Pinpoint the cell where the given text exists, returning its (x, y) midpoint coordinate. 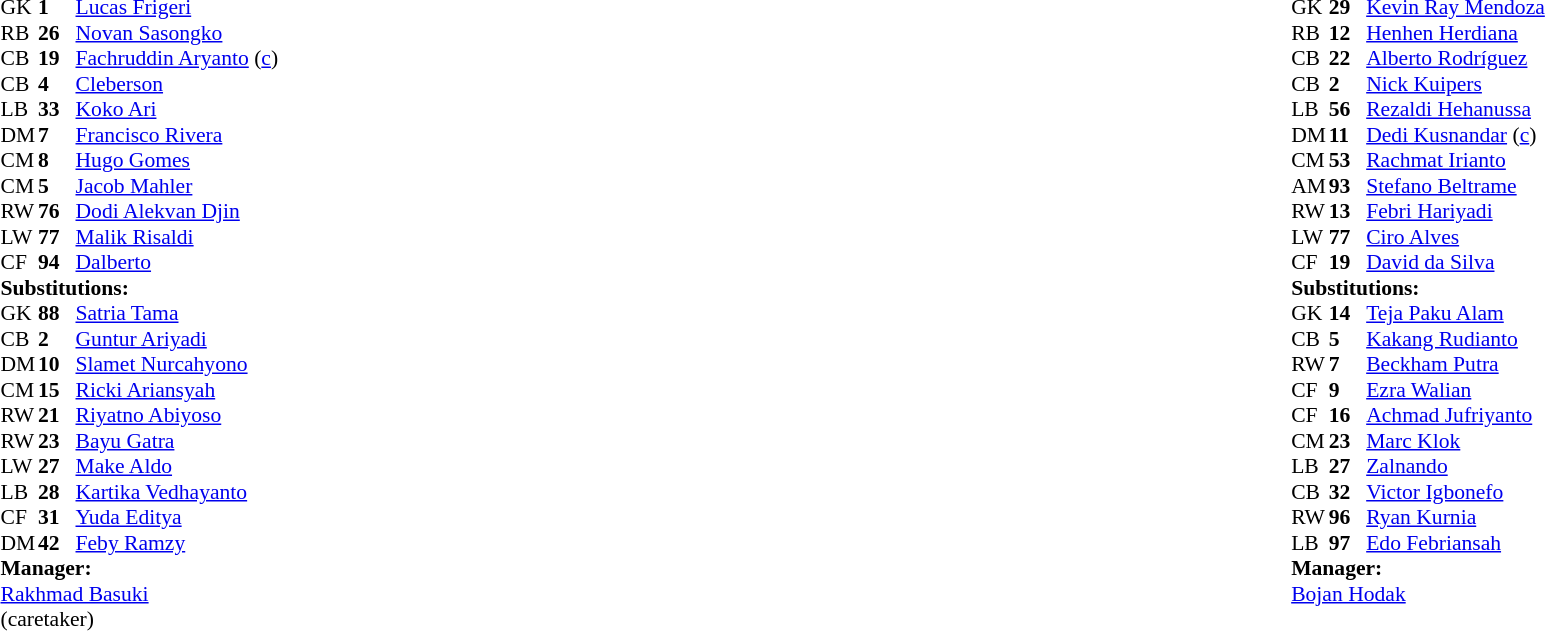
16 (1348, 415)
15 (57, 390)
Rezaldi Hehanussa (1456, 109)
Jacob Mahler (178, 186)
Rachmat Irianto (1456, 161)
Teja Paku Alam (1456, 313)
Zalnando (1456, 467)
Riyatno Abiyoso (178, 415)
Malik Risaldi (178, 237)
Bayu Gatra (178, 441)
9 (1348, 390)
Satria Tama (178, 313)
53 (1348, 161)
Cleberson (178, 84)
96 (1348, 517)
Stefano Beltrame (1456, 186)
76 (57, 211)
Novan Sasongko (178, 33)
33 (57, 109)
Dodi Alekvan Djin (178, 211)
Edo Febriansah (1456, 543)
Koko Ari (178, 109)
10 (57, 365)
94 (57, 263)
Dalberto (178, 263)
13 (1348, 211)
Achmad Jufriyanto (1456, 415)
Hugo Gomes (178, 161)
56 (1348, 109)
Ricki Ariansyah (178, 390)
Kartika Vedhayanto (178, 492)
4 (57, 84)
David da Silva (1456, 263)
Dedi Kusnandar (c) (1456, 135)
Nick Kuipers (1456, 84)
Victor Igbonefo (1456, 492)
Yuda Editya (178, 517)
12 (1348, 33)
8 (57, 161)
93 (1348, 186)
Francisco Rivera (178, 135)
Ezra Walian (1456, 390)
11 (1348, 135)
Beckham Putra (1456, 365)
97 (1348, 543)
Marc Klok (1456, 441)
Bojan Hodak (1418, 594)
88 (57, 313)
Febri Hariyadi (1456, 211)
31 (57, 517)
AM (1310, 186)
Guntur Ariyadi (178, 339)
Henhen Herdiana (1456, 33)
Slamet Nurcahyono (178, 365)
Alberto Rodríguez (1456, 59)
21 (57, 415)
Fachruddin Aryanto (c) (178, 59)
Feby Ramzy (178, 543)
Kakang Rudianto (1456, 339)
Make Aldo (178, 467)
Ryan Kurnia (1456, 517)
32 (1348, 492)
Ciro Alves (1456, 237)
26 (57, 33)
14 (1348, 313)
42 (57, 543)
22 (1348, 59)
28 (57, 492)
